From the cell containing the given text, extract its center point as [X, Y] coordinate. 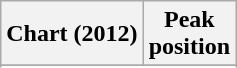
Peakposition [189, 34]
Chart (2012) [72, 34]
